Find where the given text appears and provide that cell's center as [X, Y] coordinate. 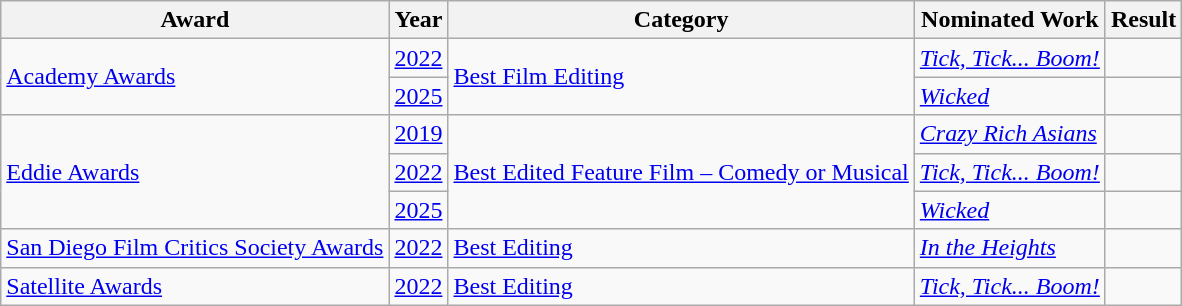
San Diego Film Critics Society Awards [195, 248]
Nominated Work [1010, 20]
Award [195, 20]
Best Film Editing [681, 77]
Eddie Awards [195, 172]
Crazy Rich Asians [1010, 134]
In the Heights [1010, 248]
Satellite Awards [195, 286]
Category [681, 20]
Best Edited Feature Film – Comedy or Musical [681, 172]
Academy Awards [195, 77]
Result [1143, 20]
Year [418, 20]
2019 [418, 134]
